Scan for the cell matching the given text and deliver its (X, Y) coordinate at center. 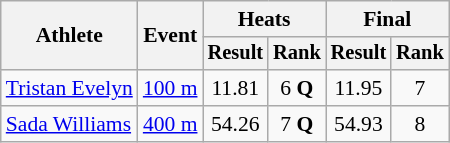
11.81 (236, 88)
100 m (170, 88)
11.95 (359, 88)
400 m (170, 124)
8 (420, 124)
Final (388, 19)
Athlete (70, 36)
Event (170, 36)
6 Q (297, 88)
54.93 (359, 124)
Tristan Evelyn (70, 88)
7 (420, 88)
Sada Williams (70, 124)
7 Q (297, 124)
54.26 (236, 124)
Heats (264, 19)
